Scan for the cell matching the given text and deliver its (x, y) coordinate at center. 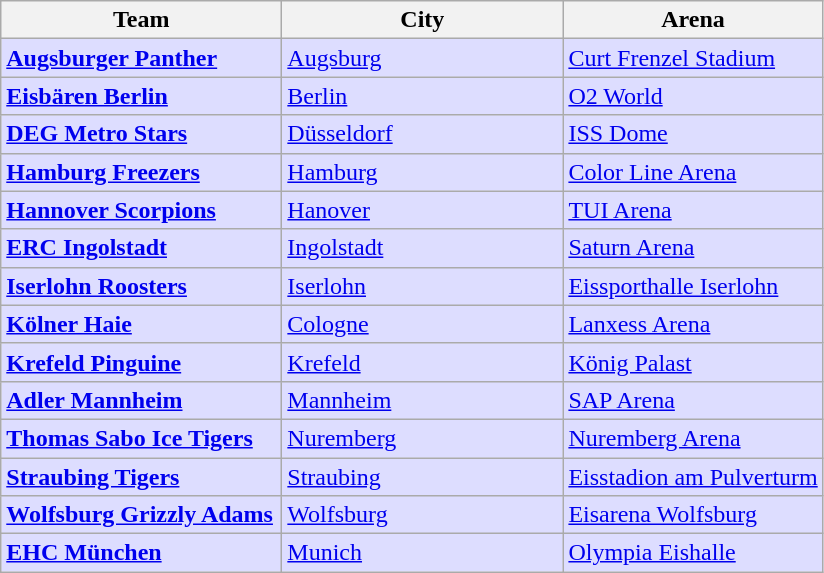
Berlin (422, 96)
Saturn Arena (693, 248)
City (422, 20)
Düsseldorf (422, 134)
Mannheim (422, 400)
Iserlohn Roosters (142, 286)
Hamburg Freezers (142, 172)
O2 World (693, 96)
Lanxess Arena (693, 324)
TUI Arena (693, 210)
Iserlohn (422, 286)
Eisarena Wolfsburg (693, 515)
Arena (693, 20)
Kölner Haie (142, 324)
ISS Dome (693, 134)
König Palast (693, 362)
Nuremberg Arena (693, 438)
Straubing (422, 477)
Straubing Tigers (142, 477)
Munich (422, 553)
EHC München (142, 553)
Olympia Eishalle (693, 553)
Adler Mannheim (142, 400)
Thomas Sabo Ice Tigers (142, 438)
Color Line Arena (693, 172)
Hamburg (422, 172)
Hanover (422, 210)
Ingolstadt (422, 248)
SAP Arena (693, 400)
Augsburger Panther (142, 58)
Krefeld (422, 362)
Team (142, 20)
Krefeld Pinguine (142, 362)
ERC Ingolstadt (142, 248)
Hannover Scorpions (142, 210)
Wolfsburg (422, 515)
Eisstadion am Pulverturm (693, 477)
Curt Frenzel Stadium (693, 58)
Cologne (422, 324)
DEG Metro Stars (142, 134)
Eisbären Berlin (142, 96)
Augsburg (422, 58)
Wolfsburg Grizzly Adams (142, 515)
Nuremberg (422, 438)
Eissporthalle Iserlohn (693, 286)
